Find where the given text appears and provide that cell's center as [x, y] coordinate. 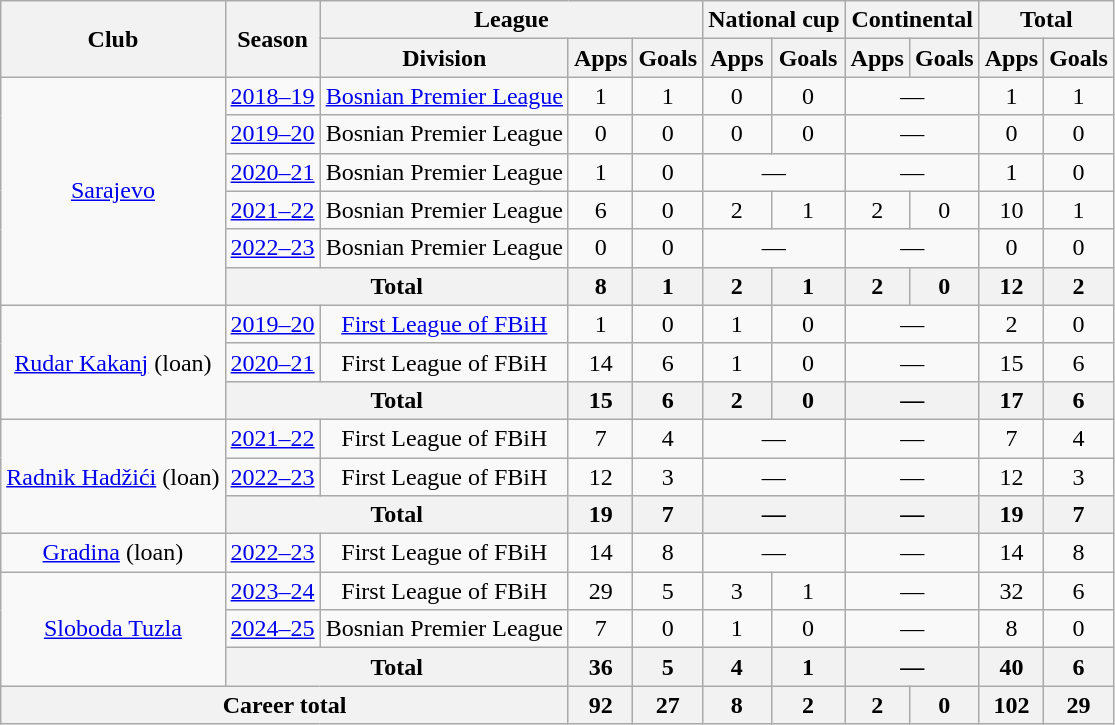
32 [1011, 591]
National cup [774, 20]
40 [1011, 667]
Season [272, 39]
17 [1011, 400]
Sloboda Tuzla [113, 629]
Sarajevo [113, 191]
2018–19 [272, 96]
10 [1011, 210]
Gradina (loan) [113, 553]
Radnik Hadžići (loan) [113, 476]
102 [1011, 705]
Continental [912, 20]
2024–25 [272, 629]
Rudar Kakanj (loan) [113, 362]
92 [600, 705]
League [511, 20]
Club [113, 39]
2023–24 [272, 591]
Division [444, 58]
27 [668, 705]
Career total [285, 705]
36 [600, 667]
